Return the (x, y) coordinate for the center point of the cell that contains the specified text.  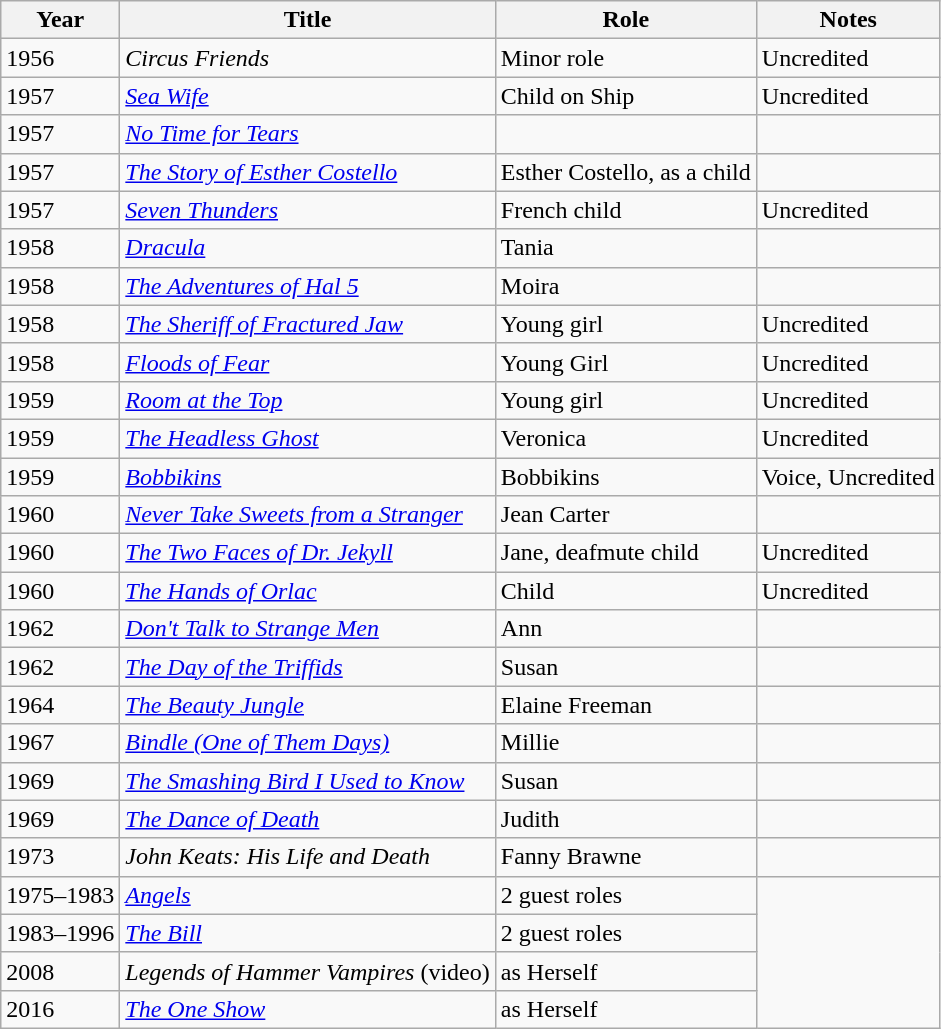
Legends of Hammer Vampires (video) (308, 971)
Never Take Sweets from a Stranger (308, 515)
The Headless Ghost (308, 438)
Young Girl (626, 362)
Don't Talk to Strange Men (308, 629)
Angels (308, 895)
Sea Wife (308, 96)
1975–1983 (60, 895)
Year (60, 20)
The Dance of Death (308, 819)
Tania (626, 248)
Ann (626, 629)
Millie (626, 743)
Bindle (One of Them Days) (308, 743)
Jean Carter (626, 515)
1956 (60, 58)
Esther Costello, as a child (626, 172)
2008 (60, 971)
The Hands of Orlac (308, 591)
Notes (848, 20)
John Keats: His Life and Death (308, 857)
Judith (626, 819)
2016 (60, 1009)
The Story of Esther Costello (308, 172)
Child (626, 591)
Minor role (626, 58)
Circus Friends (308, 58)
The Beauty Jungle (308, 705)
Dracula (308, 248)
Jane, deafmute child (626, 553)
Voice, Uncredited (848, 477)
The One Show (308, 1009)
Seven Thunders (308, 210)
1964 (60, 705)
1983–1996 (60, 933)
The Adventures of Hal 5 (308, 286)
No Time for Tears (308, 134)
Room at the Top (308, 400)
Floods of Fear (308, 362)
The Sheriff of Fractured Jaw (308, 324)
Elaine Freeman (626, 705)
The Smashing Bird I Used to Know (308, 781)
Child on Ship (626, 96)
Fanny Brawne (626, 857)
French child (626, 210)
Title (308, 20)
Moira (626, 286)
The Two Faces of Dr. Jekyll (308, 553)
1967 (60, 743)
1973 (60, 857)
The Bill (308, 933)
The Day of the Triffids (308, 667)
Veronica (626, 438)
Role (626, 20)
